Extract the (X, Y) coordinate from the center of the cell holding the provided text.  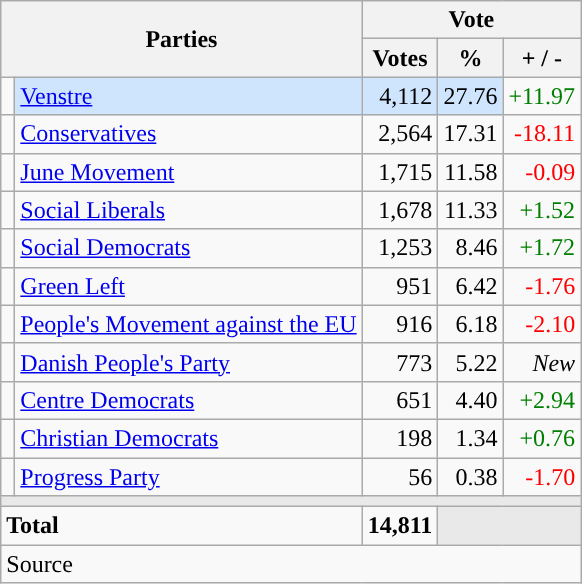
Centre Democrats (188, 400)
4,112 (400, 96)
0.38 (470, 477)
+2.94 (542, 400)
4.40 (470, 400)
56 (400, 477)
-18.11 (542, 134)
Venstre (188, 96)
5.22 (470, 362)
+11.97 (542, 96)
Parties (182, 39)
Social Democrats (188, 248)
New (542, 362)
198 (400, 438)
1,253 (400, 248)
651 (400, 400)
916 (400, 324)
Danish People's Party (188, 362)
11.33 (470, 210)
Total (182, 526)
Christian Democrats (188, 438)
2,564 (400, 134)
+1.52 (542, 210)
Vote (472, 20)
June Movement (188, 172)
Source (291, 564)
6.18 (470, 324)
Social Liberals (188, 210)
17.31 (470, 134)
6.42 (470, 286)
1.34 (470, 438)
773 (400, 362)
14,811 (400, 526)
1,715 (400, 172)
Progress Party (188, 477)
People's Movement against the EU (188, 324)
-1.76 (542, 286)
8.46 (470, 248)
+0.76 (542, 438)
+ / - (542, 58)
+1.72 (542, 248)
11.58 (470, 172)
-2.10 (542, 324)
% (470, 58)
-1.70 (542, 477)
27.76 (470, 96)
Votes (400, 58)
1,678 (400, 210)
Conservatives (188, 134)
951 (400, 286)
Green Left (188, 286)
-0.09 (542, 172)
